Pinpoint the cell where the given text exists, returning its (X, Y) midpoint coordinate. 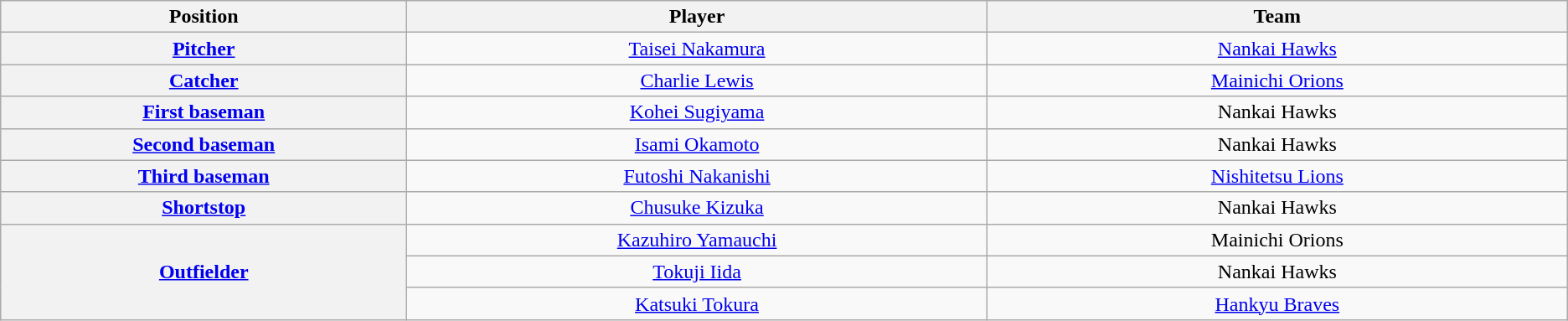
Taisei Nakamura (697, 49)
Hankyu Braves (1277, 303)
Second baseman (204, 144)
First baseman (204, 112)
Nishitetsu Lions (1277, 176)
Tokuji Iida (697, 272)
Pitcher (204, 49)
Position (204, 17)
Charlie Lewis (697, 80)
Outfielder (204, 272)
Isami Okamoto (697, 144)
Team (1277, 17)
Futoshi Nakanishi (697, 176)
Catcher (204, 80)
Third baseman (204, 176)
Player (697, 17)
Kohei Sugiyama (697, 112)
Kazuhiro Yamauchi (697, 240)
Chusuke Kizuka (697, 208)
Shortstop (204, 208)
Katsuki Tokura (697, 303)
